Detect which cell encompasses the target text, then output its (X, Y) center coordinate. 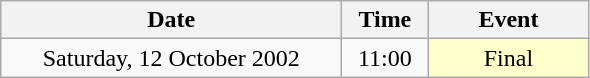
Date (172, 20)
Event (508, 20)
11:00 (385, 58)
Saturday, 12 October 2002 (172, 58)
Final (508, 58)
Time (385, 20)
